Return (x, y) of the center of cell containing provided text 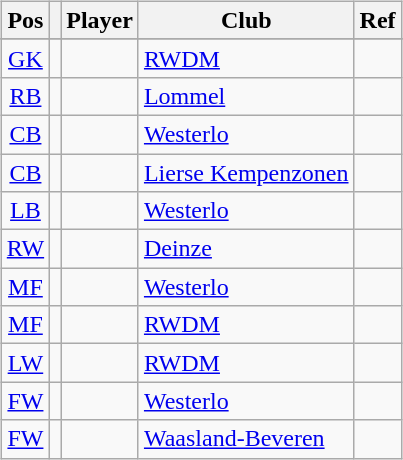
Club (246, 20)
Ref (378, 20)
Pos (25, 20)
LW (25, 363)
RB (25, 96)
LB (25, 211)
Waasland-Beveren (246, 439)
RW (25, 249)
Player (100, 20)
Deinze (246, 249)
Lierse Kempenzonen (246, 173)
Lommel (246, 96)
GK (25, 58)
